Capture the cell that displays the provided text and extract its (x, y) central coordinate. 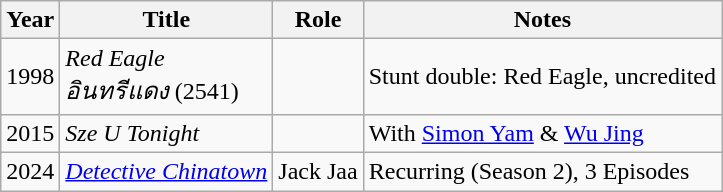
Role (318, 20)
Year (30, 20)
Sze U Tonight (166, 133)
2024 (30, 171)
Stunt double: Red Eagle, uncredited (542, 77)
Red Eagleอินทรีแดง (2541) (166, 77)
2015 (30, 133)
Title (166, 20)
With Simon Yam & Wu Jing (542, 133)
Recurring (Season 2), 3 Episodes (542, 171)
1998 (30, 77)
Jack Jaa (318, 171)
Notes (542, 20)
Detective Chinatown (166, 171)
